Detect which cell encompasses the target text, then output its [x, y] center coordinate. 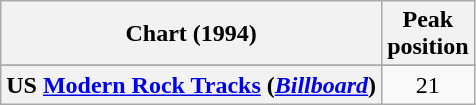
Peakposition [428, 34]
US Modern Rock Tracks (Billboard) [192, 85]
Chart (1994) [192, 34]
21 [428, 85]
